Determine the [X, Y] coordinate at the center of the cell enclosing the given text.  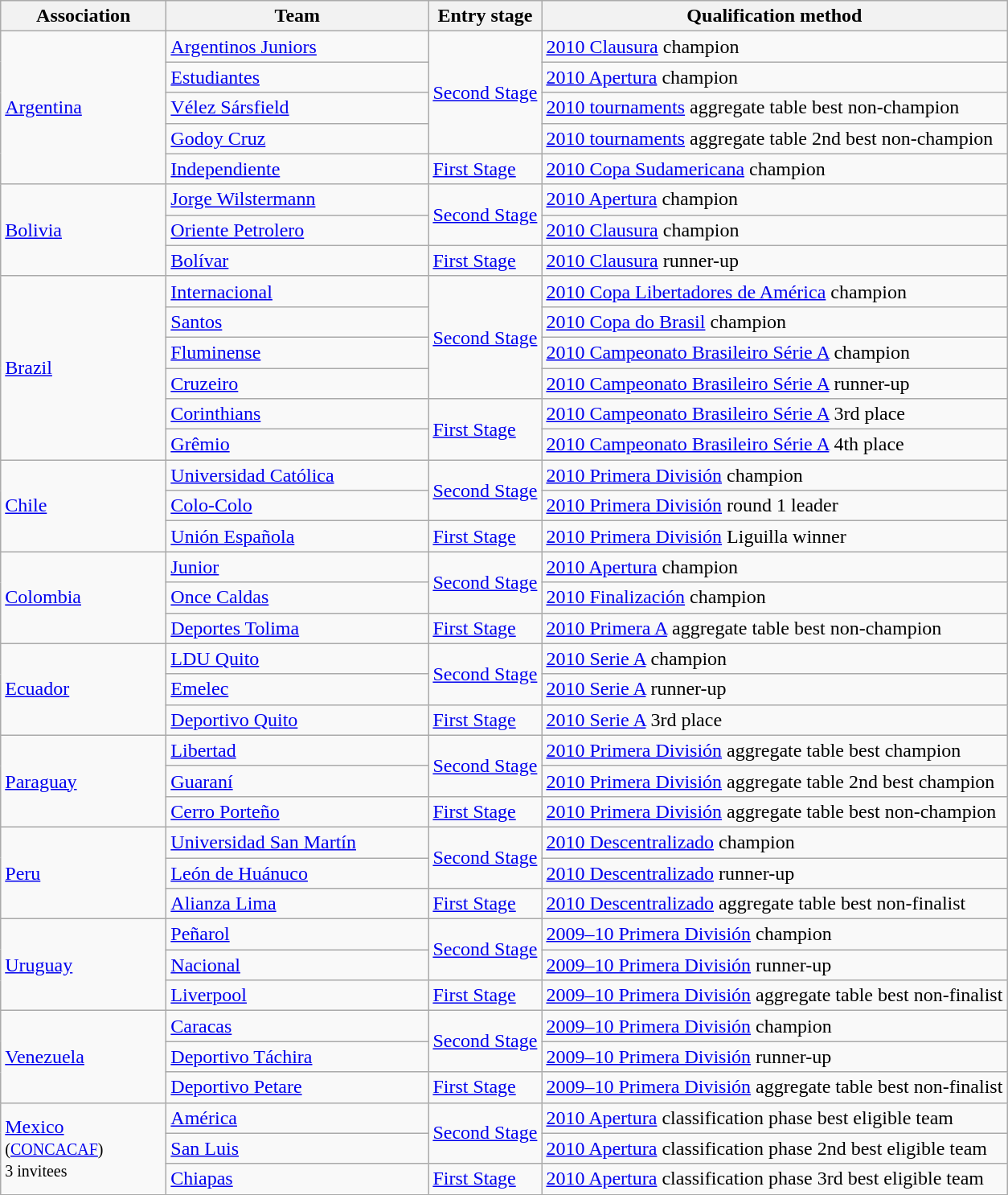
Entry stage [486, 16]
Deportes Tolima [297, 628]
2010 Campeonato Brasileiro Série A runner-up [775, 384]
Jorge Wilstermann [297, 199]
Internacional [297, 291]
Peñarol [297, 934]
2010 Apertura classification phase best eligible team [775, 1118]
Santos [297, 322]
Argentinos Juniors [297, 47]
Deportivo Táchira [297, 1057]
2010 Copa Libertadores de América champion [775, 291]
Colo-Colo [297, 506]
LDU Quito [297, 659]
Deportivo Quito [297, 720]
Mexico(CONCACAF)3 invitees [84, 1148]
Bolivia [84, 230]
Junior [297, 567]
2010 Serie A runner-up [775, 689]
Emelec [297, 689]
Grêmio [297, 445]
2010 Primera División champion [775, 475]
Deportivo Petare [297, 1087]
Ecuador [84, 689]
León de Huánuco [297, 873]
Caracas [297, 1026]
Corinthians [297, 414]
Chiapas [297, 1179]
2010 Clausura runner-up [775, 261]
Oriente Petrolero [297, 230]
Colombia [84, 597]
Universidad San Martín [297, 842]
2010 Primera División Liguilla winner [775, 536]
Association [84, 16]
2010 Campeonato Brasileiro Série A 4th place [775, 445]
Guaraní [297, 781]
Libertad [297, 750]
Estudiantes [297, 77]
América [297, 1118]
Once Caldas [297, 597]
2010 Primera División aggregate table 2nd best champion [775, 781]
Liverpool [297, 996]
Unión Española [297, 536]
Team [297, 16]
Peru [84, 873]
2010 tournaments aggregate table 2nd best non-champion [775, 138]
Uruguay [84, 965]
Universidad Católica [297, 475]
2010 Finalización champion [775, 597]
2010 Primera División aggregate table best non-champion [775, 811]
Independiente [297, 169]
2010 tournaments aggregate table best non-champion [775, 108]
2010 Descentralizado runner-up [775, 873]
San Luis [297, 1148]
2010 Campeonato Brasileiro Série A 3rd place [775, 414]
2010 Descentralizado aggregate table best non-finalist [775, 904]
2010 Apertura classification phase 3rd best eligible team [775, 1179]
2010 Primera A aggregate table best non-champion [775, 628]
Bolívar [297, 261]
Brazil [84, 368]
2010 Serie A 3rd place [775, 720]
2010 Apertura classification phase 2nd best eligible team [775, 1148]
2010 Copa do Brasil champion [775, 322]
2010 Campeonato Brasileiro Série A champion [775, 352]
2010 Primera División aggregate table best champion [775, 750]
Venezuela [84, 1057]
2010 Serie A champion [775, 659]
Cerro Porteño [297, 811]
2010 Descentralizado champion [775, 842]
Alianza Lima [297, 904]
Qualification method [775, 16]
Godoy Cruz [297, 138]
2010 Copa Sudamericana champion [775, 169]
Argentina [84, 108]
Fluminense [297, 352]
Chile [84, 506]
Cruzeiro [297, 384]
Nacional [297, 965]
Vélez Sársfield [297, 108]
Paraguay [84, 781]
2010 Primera División round 1 leader [775, 506]
